Scan for the cell matching the given text and deliver its [X, Y] coordinate at center. 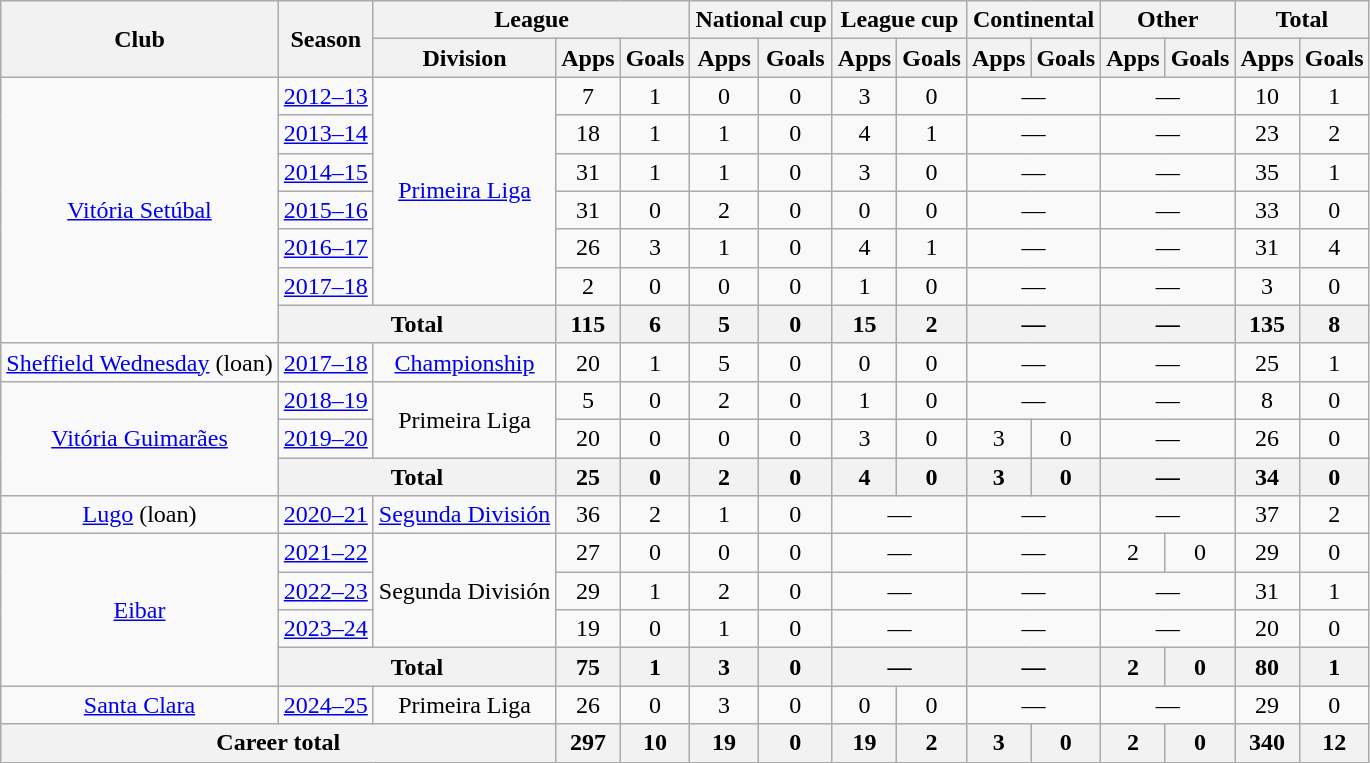
34 [1267, 477]
2018–19 [326, 400]
Santa Clara [140, 705]
2013–14 [326, 134]
2012–13 [326, 96]
Continental [1033, 20]
340 [1267, 743]
115 [588, 324]
7 [588, 96]
2022–23 [326, 591]
297 [588, 743]
36 [588, 515]
2020–21 [326, 515]
Eibar [140, 610]
Lugo (loan) [140, 515]
2016–17 [326, 248]
135 [1267, 324]
National cup [761, 20]
Vitória Guimarães [140, 438]
27 [588, 553]
Sheffield Wednesday (loan) [140, 362]
2019–20 [326, 438]
Division [464, 58]
75 [588, 667]
18 [588, 134]
12 [1334, 743]
33 [1267, 210]
League cup [899, 20]
Season [326, 39]
2021–22 [326, 553]
35 [1267, 172]
Career total [278, 743]
2024–25 [326, 705]
Club [140, 39]
23 [1267, 134]
2015–16 [326, 210]
15 [864, 324]
37 [1267, 515]
Vitória Setúbal [140, 210]
80 [1267, 667]
2014–15 [326, 172]
6 [655, 324]
League [532, 20]
2023–24 [326, 629]
Championship [464, 362]
Other [1168, 20]
